Pinpoint the cell where the given text exists, returning its (X, Y) midpoint coordinate. 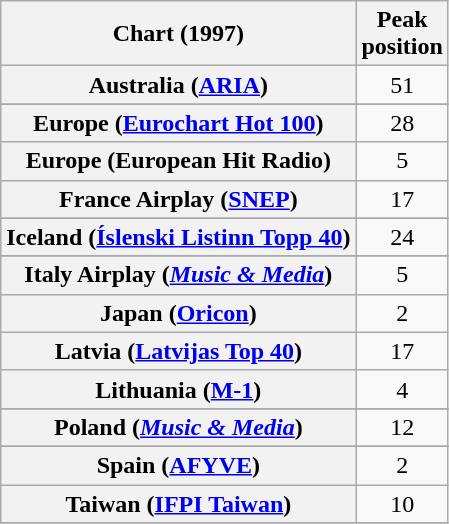
51 (402, 85)
Poland (Music & Media) (178, 427)
Iceland (Íslenski Listinn Topp 40) (178, 237)
Spain (AFYVE) (178, 465)
10 (402, 503)
France Airplay (SNEP) (178, 199)
Peakposition (402, 34)
Europe (European Hit Radio) (178, 161)
Taiwan (IFPI Taiwan) (178, 503)
Latvia (Latvijas Top 40) (178, 351)
Chart (1997) (178, 34)
Lithuania (M-1) (178, 389)
24 (402, 237)
12 (402, 427)
Japan (Oricon) (178, 313)
Australia (ARIA) (178, 85)
28 (402, 123)
Europe (Eurochart Hot 100) (178, 123)
Italy Airplay (Music & Media) (178, 275)
4 (402, 389)
